Locate the cell with the specified text and output its [X, Y] center coordinate. 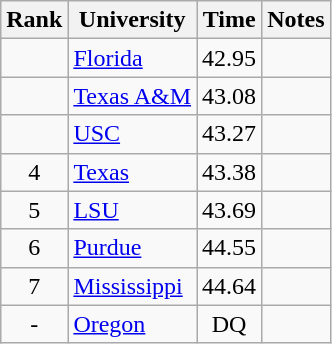
Mississippi [132, 286]
42.95 [230, 58]
44.55 [230, 248]
Rank [34, 20]
LSU [132, 210]
43.27 [230, 134]
Texas [132, 172]
43.38 [230, 172]
Texas A&M [132, 96]
Notes [296, 20]
University [132, 20]
Time [230, 20]
44.64 [230, 286]
4 [34, 172]
7 [34, 286]
6 [34, 248]
DQ [230, 324]
43.69 [230, 210]
Purdue [132, 248]
USC [132, 134]
- [34, 324]
Oregon [132, 324]
5 [34, 210]
Florida [132, 58]
43.08 [230, 96]
